Find where the given text appears and provide that cell's center as [x, y] coordinate. 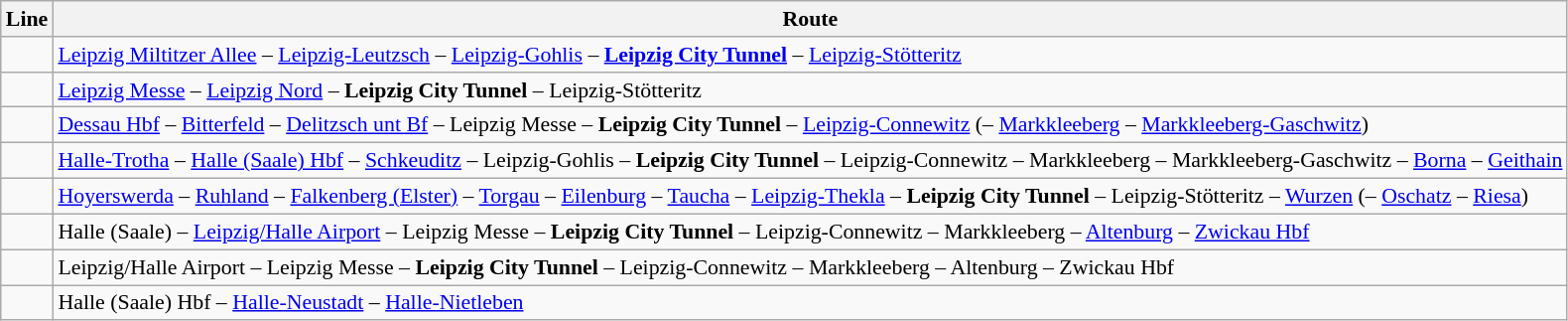
Line [28, 18]
Leipzig/Halle Airport – Leipzig Messe – Leipzig City Tunnel – Leipzig-Connewitz – Markkleeberg – Altenburg – Zwickau Hbf [810, 266]
Halle (Saale) Hbf – Halle-Neustadt – Halle-Nietleben [810, 302]
Halle (Saale) – Leipzig/Halle Airport – Leipzig Messe – Leipzig City Tunnel – Leipzig-Connewitz – Markkleeberg – Altenburg – Zwickau Hbf [810, 232]
Leipzig Miltitzer Allee – Leipzig-Leutzsch – Leipzig-Gohlis – Leipzig City Tunnel – Leipzig-Stötteritz [810, 54]
Route [810, 18]
Dessau Hbf – Bitterfeld – Delitzsch unt Bf – Leipzig Messe – Leipzig City Tunnel – Leipzig-Connewitz (– Markkleeberg – Markkleeberg-Gaschwitz) [810, 124]
Leipzig Messe – Leipzig Nord – Leipzig City Tunnel – Leipzig-Stötteritz [810, 89]
